Return the (X, Y) coordinate for the center point of the cell that contains the specified text.  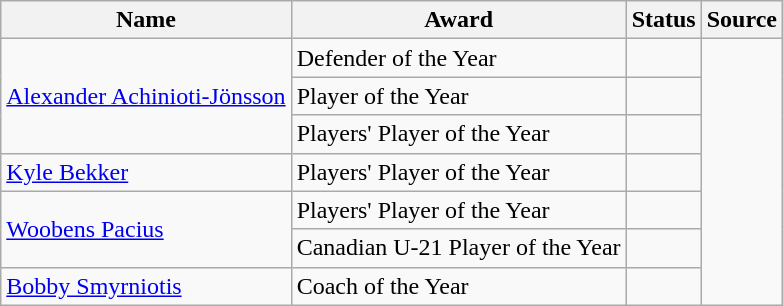
Alexander Achinioti-Jönsson (146, 96)
Bobby Smyrniotis (146, 286)
Player of the Year (458, 96)
Source (742, 20)
Award (458, 20)
Coach of the Year (458, 286)
Canadian U-21 Player of the Year (458, 248)
Status (664, 20)
Kyle Bekker (146, 172)
Woobens Pacius (146, 229)
Defender of the Year (458, 58)
Name (146, 20)
